Pinpoint the cell where the given text exists, returning its (x, y) midpoint coordinate. 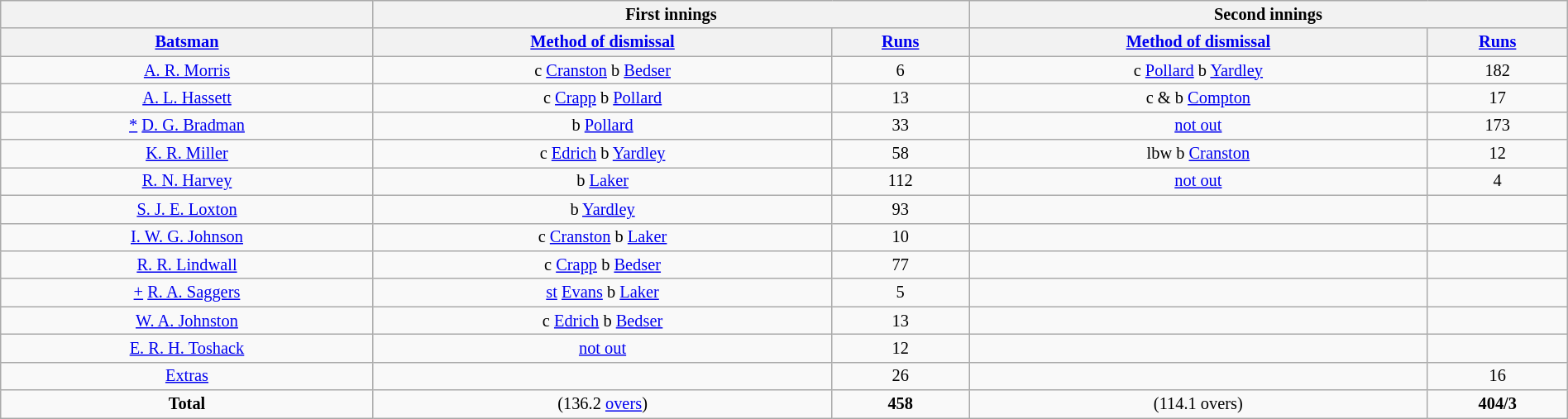
(114.1 overs) (1199, 404)
st Evans b Laker (602, 293)
c Edrich b Yardley (602, 154)
93 (901, 209)
Extras (187, 376)
c Crapp b Pollard (602, 98)
c Cranston b Laker (602, 237)
W. A. Johnston (187, 321)
S. J. E. Loxton (187, 209)
58 (901, 154)
+ R. A. Saggers (187, 293)
77 (901, 264)
17 (1497, 98)
404/3 (1497, 404)
b Laker (602, 181)
R. R. Lindwall (187, 264)
173 (1497, 126)
b Yardley (602, 209)
5 (901, 293)
R. N. Harvey (187, 181)
* D. G. Bradman (187, 126)
4 (1497, 181)
lbw b Cranston (1199, 154)
(136.2 overs) (602, 404)
Second innings (1269, 14)
c Edrich b Bedser (602, 321)
b Pollard (602, 126)
112 (901, 181)
6 (901, 70)
c Cranston b Bedser (602, 70)
c Crapp b Bedser (602, 264)
Total (187, 404)
33 (901, 126)
Batsman (187, 42)
First innings (671, 14)
E. R. H. Toshack (187, 348)
A. L. Hassett (187, 98)
182 (1497, 70)
16 (1497, 376)
10 (901, 237)
c Pollard b Yardley (1199, 70)
26 (901, 376)
c & b Compton (1199, 98)
K. R. Miller (187, 154)
I. W. G. Johnson (187, 237)
A. R. Morris (187, 70)
458 (901, 404)
